Find where the given text appears and provide that cell's center as (x, y) coordinate. 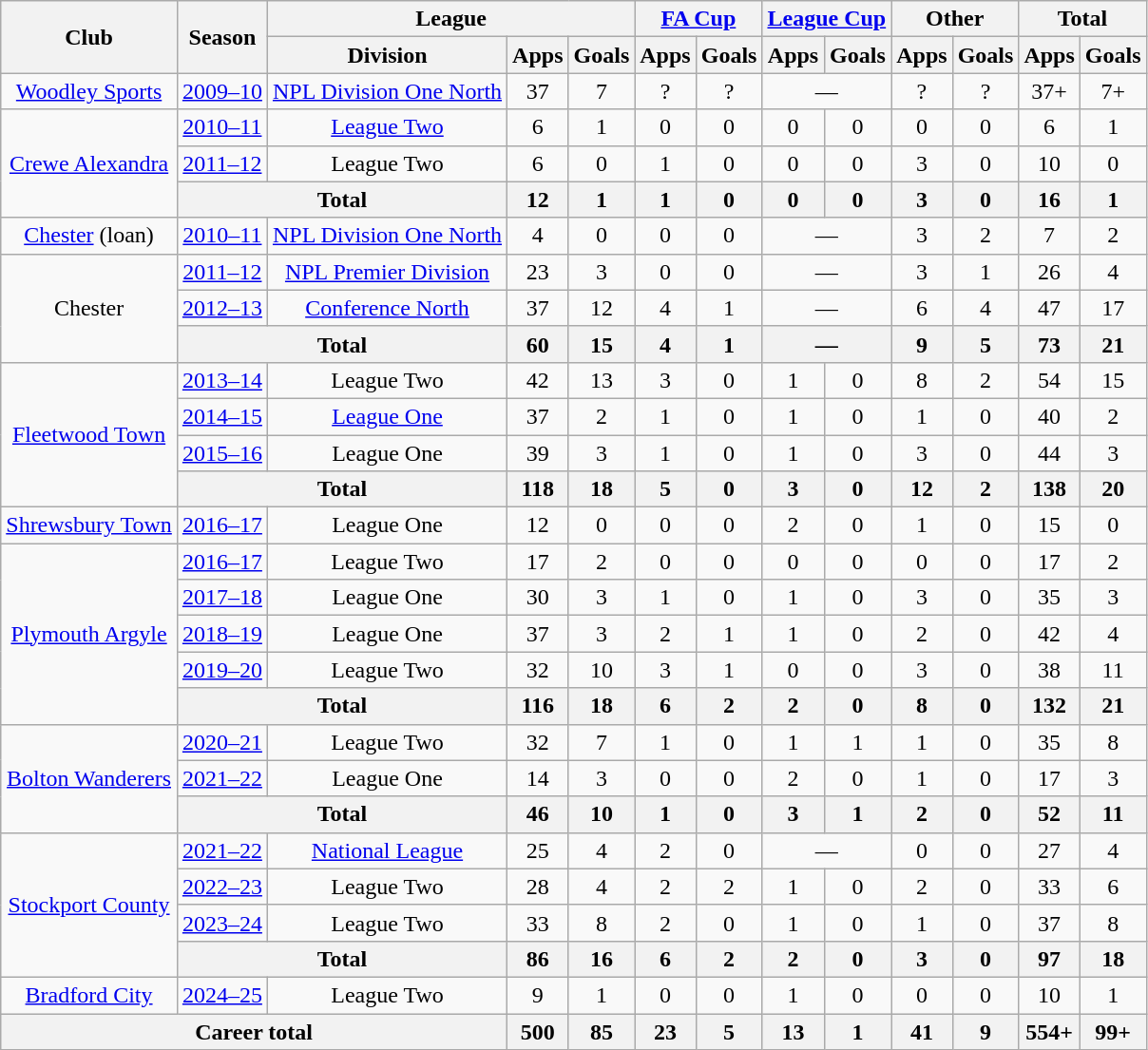
2009–10 (222, 91)
41 (922, 1031)
Shrewsbury Town (89, 525)
60 (538, 344)
Fleetwood Town (89, 434)
NPL Premier Division (387, 272)
2017–18 (222, 598)
Conference North (387, 308)
Chester (loan) (89, 236)
2012–13 (222, 308)
28 (538, 887)
554+ (1049, 1031)
2019–20 (222, 670)
Bolton Wanderers (89, 778)
99+ (1113, 1031)
40 (1049, 416)
26 (1049, 272)
Club (89, 37)
118 (538, 489)
Division (387, 55)
116 (538, 706)
2023–24 (222, 923)
20 (1113, 489)
FA Cup (698, 19)
85 (602, 1031)
46 (538, 814)
2018–19 (222, 634)
2013–14 (222, 380)
25 (538, 850)
54 (1049, 380)
Stockport County (89, 905)
League Cup (827, 19)
2024–25 (222, 995)
27 (1049, 850)
2014–15 (222, 416)
2020–21 (222, 742)
47 (1049, 308)
Career total (255, 1031)
Plymouth Argyle (89, 634)
Woodley Sports (89, 91)
500 (538, 1031)
14 (538, 778)
National League (387, 850)
86 (538, 959)
52 (1049, 814)
2015–16 (222, 453)
138 (1049, 489)
30 (538, 598)
Bradford City (89, 995)
Crewe Alexandra (89, 163)
132 (1049, 706)
39 (538, 453)
44 (1049, 453)
League (450, 19)
7+ (1113, 91)
38 (1049, 670)
Season (222, 37)
2022–23 (222, 887)
Chester (89, 308)
97 (1049, 959)
73 (1049, 344)
37+ (1049, 91)
Other (955, 19)
